Detect which cell encompasses the target text, then output its (x, y) center coordinate. 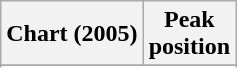
Chart (2005) (72, 34)
Peak position (189, 34)
